Find where the given text appears and provide that cell's center as [x, y] coordinate. 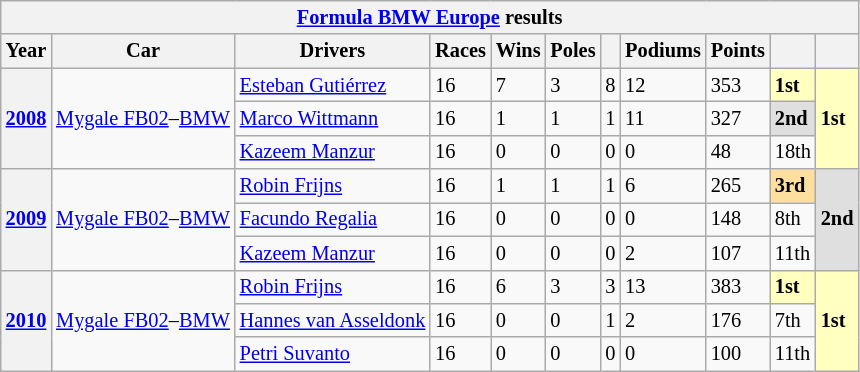
8 [610, 85]
12 [663, 85]
327 [738, 118]
13 [663, 287]
148 [738, 219]
18th [793, 152]
48 [738, 152]
Year [26, 51]
Points [738, 51]
2008 [26, 118]
Formula BMW Europe results [430, 17]
7th [793, 320]
Marco Wittmann [332, 118]
Esteban Gutiérrez [332, 85]
Wins [518, 51]
353 [738, 85]
176 [738, 320]
11 [663, 118]
265 [738, 186]
Car [143, 51]
8th [793, 219]
7 [518, 85]
2010 [26, 320]
Poles [572, 51]
3rd [793, 186]
Hannes van Asseldonk [332, 320]
100 [738, 354]
Drivers [332, 51]
383 [738, 287]
2009 [26, 220]
Podiums [663, 51]
107 [738, 253]
Facundo Regalia [332, 219]
Races [460, 51]
Petri Suvanto [332, 354]
